From the cell containing the given text, extract its center point as (x, y) coordinate. 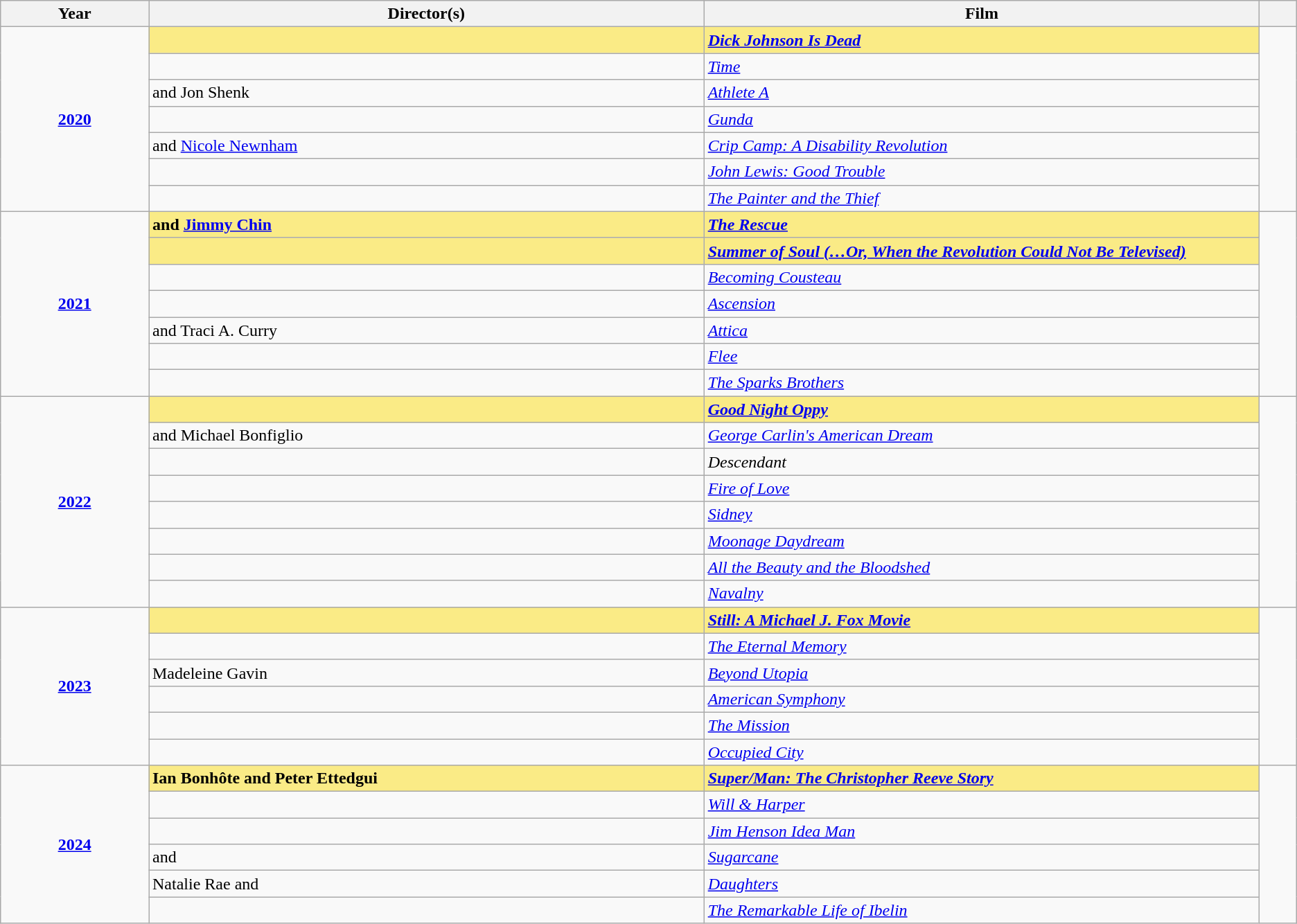
Madeleine Gavin (426, 673)
Year (75, 14)
The Remarkable Life of Ibelin (982, 910)
2023 (75, 686)
Good Night Oppy (982, 409)
Daughters (982, 884)
2022 (75, 501)
Still: A Michael J. Fox Movie (982, 620)
2021 (75, 303)
and Jon Shenk (426, 93)
The Rescue (982, 224)
Moonage Daydream (982, 541)
Natalie Rae and (426, 884)
American Symphony (982, 699)
Gunda (982, 119)
Occupied City (982, 752)
Time (982, 66)
Descendant (982, 462)
Fire of Love (982, 488)
The Mission (982, 725)
Ian Bonhôte and Peter Ettedgui (426, 779)
Will & Harper (982, 805)
2024 (75, 844)
The Painter and the Thief (982, 198)
The Sparks Brothers (982, 383)
Athlete A (982, 93)
Becoming Cousteau (982, 277)
Crip Camp: A Disability Revolution (982, 145)
Sugarcane (982, 858)
John Lewis: Good Trouble (982, 172)
and Nicole Newnham (426, 145)
Summer of Soul (…Or, When the Revolution Could Not Be Televised) (982, 251)
Sidney (982, 515)
All the Beauty and the Bloodshed (982, 567)
The Eternal Memory (982, 646)
Flee (982, 357)
George Carlin's American Dream (982, 436)
Director(s) (426, 14)
and (426, 858)
and Traci A. Curry (426, 330)
Super/Man: The Christopher Reeve Story (982, 779)
Ascension (982, 303)
Navalny (982, 594)
Beyond Utopia (982, 673)
Dick Johnson Is Dead (982, 40)
Attica (982, 330)
Jim Henson Idea Man (982, 831)
and Michael Bonfiglio (426, 436)
Film (982, 14)
and Jimmy Chin (426, 224)
2020 (75, 119)
